Find where the given text appears and provide that cell's center as [x, y] coordinate. 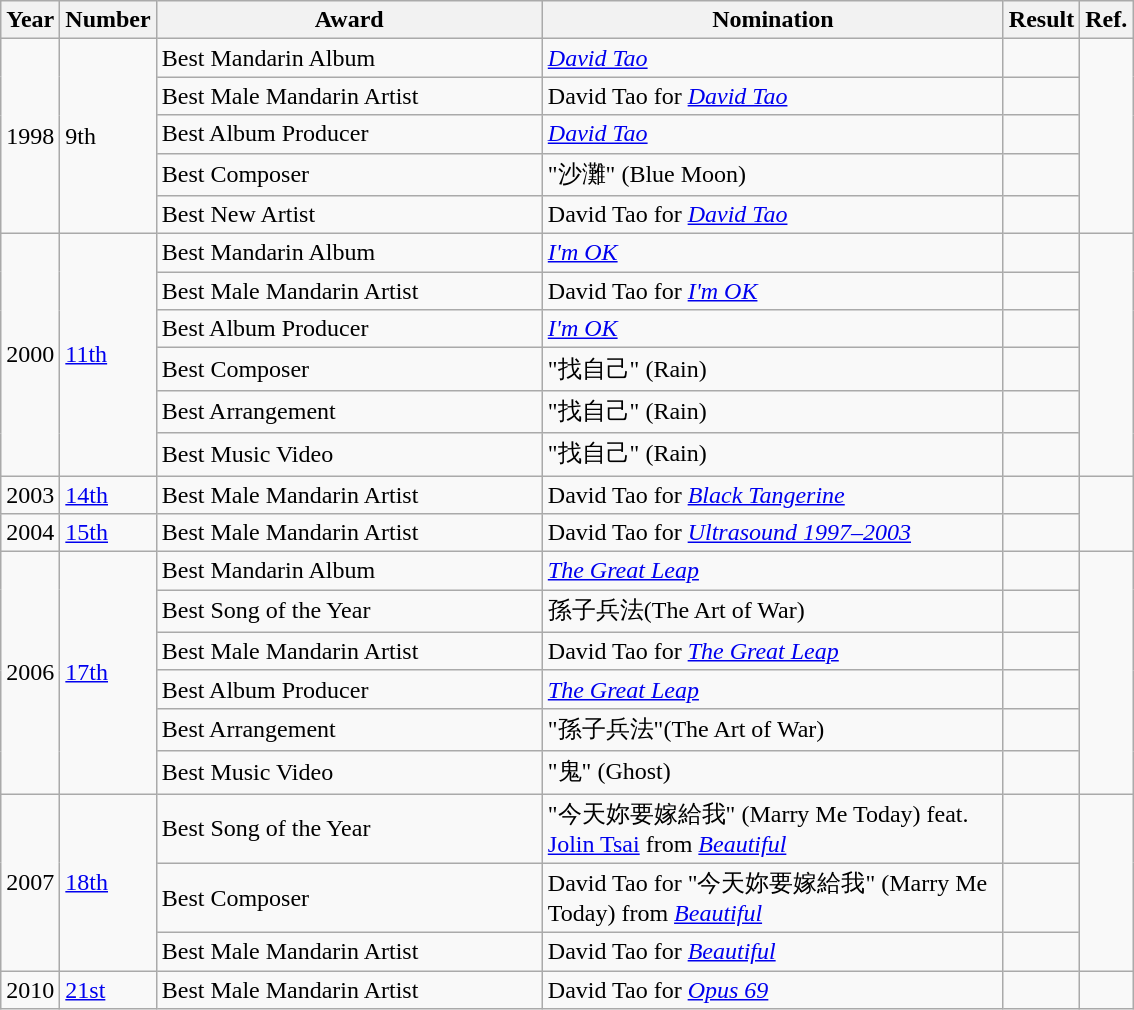
11th [108, 355]
David Tao for "今天妳要嫁給我" (Marry Me Today) from Beautiful [772, 898]
"鬼" (Ghost) [772, 772]
2006 [30, 673]
2004 [30, 533]
Result [1041, 20]
Nomination [772, 20]
David Tao for Ultrasound 1997–2003 [772, 533]
Year [30, 20]
"孫子兵法"(The Art of War) [772, 730]
Best New Artist [349, 215]
Award [349, 20]
15th [108, 533]
2010 [30, 990]
2007 [30, 882]
David Tao for I'm OK [772, 291]
2003 [30, 495]
21st [108, 990]
孫子兵法(The Art of War) [772, 612]
2000 [30, 355]
Ref. [1106, 20]
14th [108, 495]
David Tao for The Great Leap [772, 651]
David Tao for Opus 69 [772, 990]
18th [108, 882]
1998 [30, 136]
"沙灘" (Blue Moon) [772, 174]
David Tao for Beautiful [772, 952]
Number [108, 20]
17th [108, 673]
9th [108, 136]
David Tao for Black Tangerine [772, 495]
"今天妳要嫁給我" (Marry Me Today) feat. Jolin Tsai from Beautiful [772, 829]
